Pinpoint the cell where the given text exists, returning its (X, Y) midpoint coordinate. 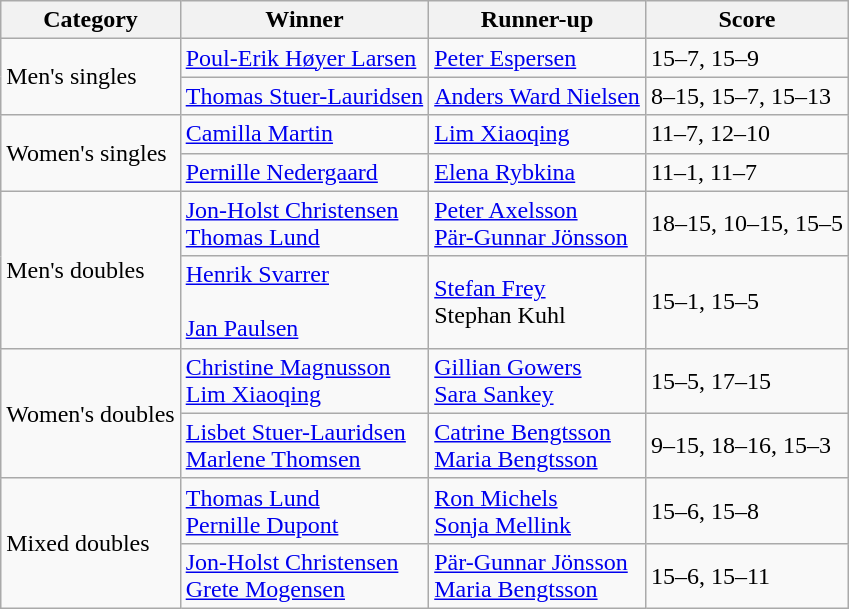
Pär-Gunnar Jönsson Maria Bengtsson (538, 576)
Henrik Svarrer Jan Paulsen (304, 302)
Mixed doubles (90, 543)
Peter Espersen (538, 58)
Men's doubles (90, 270)
Winner (304, 20)
Jon-Holst Christensen Thomas Lund (304, 224)
Lim Xiaoqing (538, 134)
15–5, 17–15 (746, 380)
Category (90, 20)
Jon-Holst Christensen Grete Mogensen (304, 576)
Pernille Nedergaard (304, 172)
Catrine Bengtsson Maria Bengtsson (538, 446)
Women's singles (90, 153)
Ron Michels Sonja Mellink (538, 510)
Christine Magnusson Lim Xiaoqing (304, 380)
Women's doubles (90, 413)
18–15, 10–15, 15–5 (746, 224)
Camilla Martin (304, 134)
Elena Rybkina (538, 172)
Score (746, 20)
Peter Axelsson Pär-Gunnar Jönsson (538, 224)
Anders Ward Nielsen (538, 96)
Runner-up (538, 20)
9–15, 18–16, 15–3 (746, 446)
Lisbet Stuer-Lauridsen Marlene Thomsen (304, 446)
11–1, 11–7 (746, 172)
Poul-Erik Høyer Larsen (304, 58)
15–6, 15–11 (746, 576)
15–6, 15–8 (746, 510)
Men's singles (90, 77)
15–1, 15–5 (746, 302)
Thomas Stuer-Lauridsen (304, 96)
Stefan Frey Stephan Kuhl (538, 302)
11–7, 12–10 (746, 134)
Thomas Lund Pernille Dupont (304, 510)
8–15, 15–7, 15–13 (746, 96)
15–7, 15–9 (746, 58)
Gillian Gowers Sara Sankey (538, 380)
